Return [X, Y] of the center of cell containing provided text 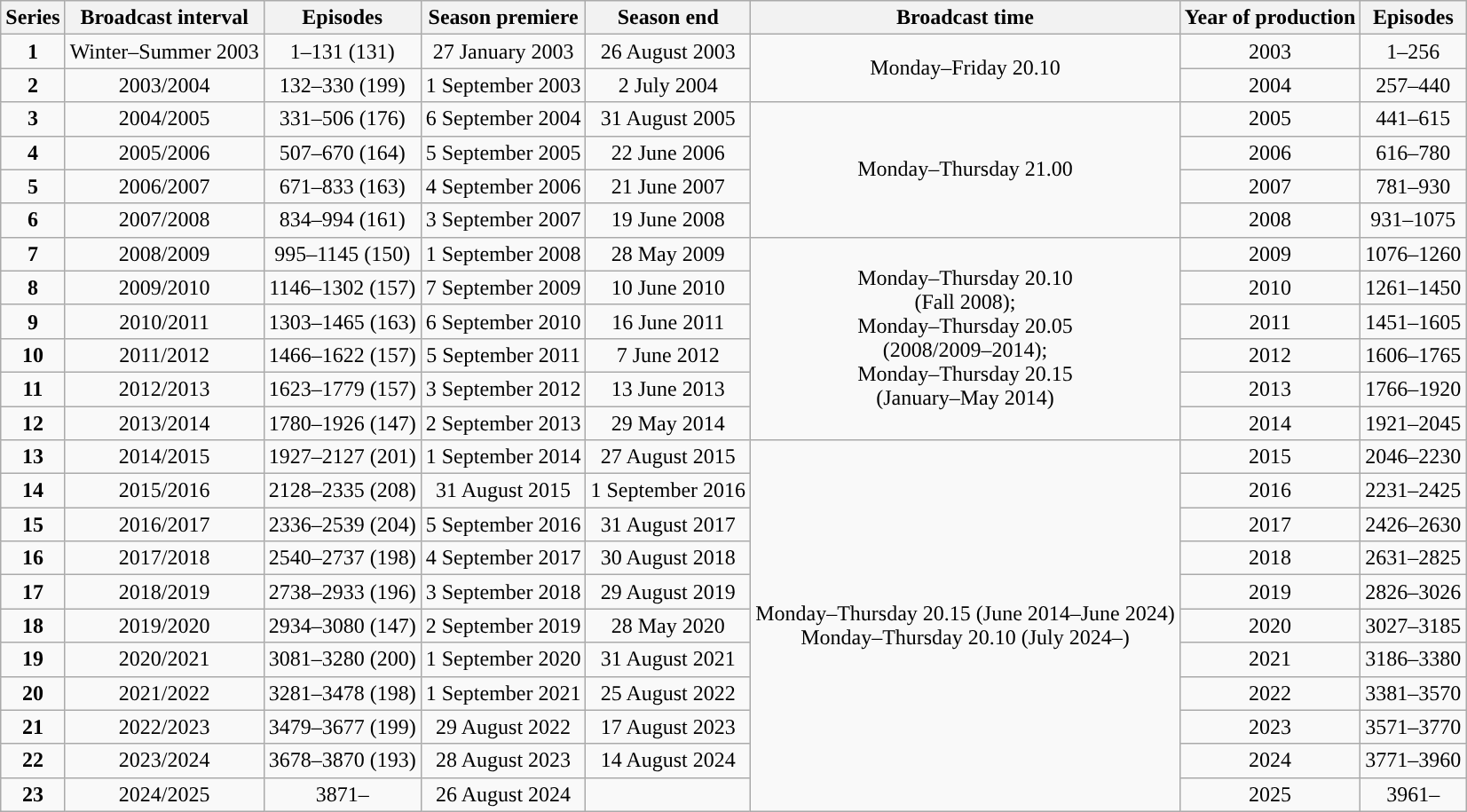
2025 [1270, 794]
22 [33, 761]
1303–1465 (163) [343, 321]
2012 [1270, 355]
Season premiere [503, 18]
2011/2012 [164, 355]
2010 [1270, 288]
30 August 2018 [668, 558]
2007 [1270, 186]
1766–1920 [1413, 389]
Season end [668, 18]
2022/2023 [164, 727]
2934–3080 (147) [343, 626]
19 [33, 659]
17 August 2023 [668, 727]
834–994 (161) [343, 220]
1 September 2020 [503, 659]
Series [33, 18]
12 [33, 423]
1921–2045 [1413, 423]
331–506 (176) [343, 119]
1 September 2021 [503, 693]
6 [33, 220]
2006/2007 [164, 186]
10 June 2010 [668, 288]
671–833 (163) [343, 186]
19 June 2008 [668, 220]
1606–1765 [1413, 355]
1780–1926 (147) [343, 423]
2020/2021 [164, 659]
11 [33, 389]
5 September 2016 [503, 524]
23 [33, 794]
2018/2019 [164, 592]
Winter–Summer 2003 [164, 51]
3081–3280 (200) [343, 659]
2008/2009 [164, 254]
Broadcast time [966, 18]
2008 [1270, 220]
18 [33, 626]
2013 [1270, 389]
3871– [343, 794]
20 [33, 693]
17 [33, 592]
1–256 [1413, 51]
2018 [1270, 558]
1927–2127 (201) [343, 457]
2017/2018 [164, 558]
1451–1605 [1413, 321]
2016/2017 [164, 524]
2003 [1270, 51]
28 May 2009 [668, 254]
2023/2024 [164, 761]
132–330 (199) [343, 85]
3678–3870 (193) [343, 761]
2011 [1270, 321]
1466–1622 (157) [343, 355]
441–615 [1413, 119]
2024 [1270, 761]
1–131 (131) [343, 51]
28 May 2020 [668, 626]
29 August 2022 [503, 727]
2020 [1270, 626]
3 September 2012 [503, 389]
3 [33, 119]
13 June 2013 [668, 389]
Year of production [1270, 18]
2009 [1270, 254]
3 September 2018 [503, 592]
2014/2015 [164, 457]
22 June 2006 [668, 153]
2010/2011 [164, 321]
16 [33, 558]
9 [33, 321]
2014 [1270, 423]
1 September 2008 [503, 254]
995–1145 (150) [343, 254]
2005 [1270, 119]
2006 [1270, 153]
5 September 2005 [503, 153]
26 August 2003 [668, 51]
Monday–Thursday 20.10(Fall 2008);Monday–Thursday 20.05(2008/2009–2014);Monday–Thursday 20.15(January–May 2014) [966, 338]
3 September 2007 [503, 220]
29 August 2019 [668, 592]
2046–2230 [1413, 457]
3186–3380 [1413, 659]
3027–3185 [1413, 626]
1146–1302 (157) [343, 288]
507–670 (164) [343, 153]
16 June 2011 [668, 321]
31 August 2015 [503, 491]
2128–2335 (208) [343, 491]
2631–2825 [1413, 558]
2 [33, 85]
Monday–Thursday 21.00 [966, 169]
2015/2016 [164, 491]
Monday–Thursday 20.15 (June 2014–June 2024)Monday–Thursday 20.10 (July 2024–) [966, 627]
2021 [1270, 659]
3771–3960 [1413, 761]
31 August 2017 [668, 524]
2019 [1270, 592]
2013/2014 [164, 423]
2 September 2019 [503, 626]
2022 [1270, 693]
2023 [1270, 727]
2336–2539 (204) [343, 524]
257–440 [1413, 85]
6 September 2004 [503, 119]
2 September 2013 [503, 423]
31 August 2005 [668, 119]
2009/2010 [164, 288]
27 August 2015 [668, 457]
2017 [1270, 524]
15 [33, 524]
3281–3478 (198) [343, 693]
5 September 2011 [503, 355]
26 August 2024 [503, 794]
2231–2425 [1413, 491]
25 August 2022 [668, 693]
13 [33, 457]
Broadcast interval [164, 18]
10 [33, 355]
31 August 2021 [668, 659]
2004/2005 [164, 119]
27 January 2003 [503, 51]
1076–1260 [1413, 254]
616–780 [1413, 153]
1 September 2016 [668, 491]
4 [33, 153]
2005/2006 [164, 153]
2426–2630 [1413, 524]
1 September 2003 [503, 85]
3381–3570 [1413, 693]
1623–1779 (157) [343, 389]
2007/2008 [164, 220]
1 [33, 51]
1 September 2014 [503, 457]
2003/2004 [164, 85]
931–1075 [1413, 220]
1261–1450 [1413, 288]
3961– [1413, 794]
21 June 2007 [668, 186]
2004 [1270, 85]
2024/2025 [164, 794]
2016 [1270, 491]
2019/2020 [164, 626]
3571–3770 [1413, 727]
2826–3026 [1413, 592]
6 September 2010 [503, 321]
14 August 2024 [668, 761]
7 June 2012 [668, 355]
21 [33, 727]
2738–2933 (196) [343, 592]
2015 [1270, 457]
2021/2022 [164, 693]
781–930 [1413, 186]
8 [33, 288]
5 [33, 186]
2 July 2004 [668, 85]
2540–2737 (198) [343, 558]
2012/2013 [164, 389]
4 September 2006 [503, 186]
Monday–Friday 20.10 [966, 68]
7 [33, 254]
28 August 2023 [503, 761]
7 September 2009 [503, 288]
29 May 2014 [668, 423]
3479–3677 (199) [343, 727]
4 September 2017 [503, 558]
14 [33, 491]
